Return [X, Y] of the center of cell containing provided text 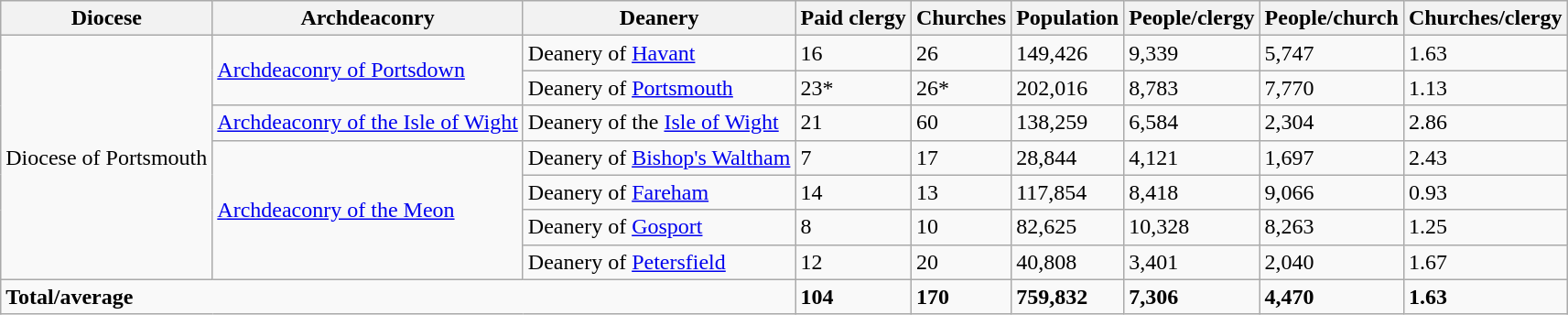
Deanery of the Isle of Wight [659, 123]
28,844 [1067, 157]
Deanery of Fareham [659, 192]
Deanery of Petersfield [659, 262]
Archdeaconry of the Meon [368, 210]
0.93 [1485, 192]
60 [961, 123]
People/clergy [1192, 18]
Diocese [106, 18]
Deanery [659, 18]
1.13 [1485, 88]
17 [961, 157]
8 [853, 227]
4,470 [1331, 297]
2,304 [1331, 123]
10,328 [1192, 227]
Deanery of Portsmouth [659, 88]
4,121 [1192, 157]
People/church [1331, 18]
1.67 [1485, 262]
40,808 [1067, 262]
2,040 [1331, 262]
Deanery of Gosport [659, 227]
Diocese of Portsmouth [106, 157]
26 [961, 53]
3,401 [1192, 262]
1,697 [1331, 157]
8,783 [1192, 88]
6,584 [1192, 123]
138,259 [1067, 123]
14 [853, 192]
Paid clergy [853, 18]
8,263 [1331, 227]
2.43 [1485, 157]
12 [853, 262]
Churches/clergy [1485, 18]
Archdeaconry of the Isle of Wight [368, 123]
149,426 [1067, 53]
13 [961, 192]
21 [853, 123]
1.25 [1485, 227]
170 [961, 297]
Population [1067, 18]
10 [961, 227]
7,306 [1192, 297]
20 [961, 262]
202,016 [1067, 88]
5,747 [1331, 53]
104 [853, 297]
8,418 [1192, 192]
Total/average [398, 297]
Archdeaconry [368, 18]
23* [853, 88]
2.86 [1485, 123]
9,066 [1331, 192]
117,854 [1067, 192]
Archdeaconry of Portsdown [368, 71]
16 [853, 53]
Churches [961, 18]
759,832 [1067, 297]
Deanery of Havant [659, 53]
26* [961, 88]
7 [853, 157]
Deanery of Bishop's Waltham [659, 157]
7,770 [1331, 88]
9,339 [1192, 53]
82,625 [1067, 227]
